Find where the given text appears and provide that cell's center as (X, Y) coordinate. 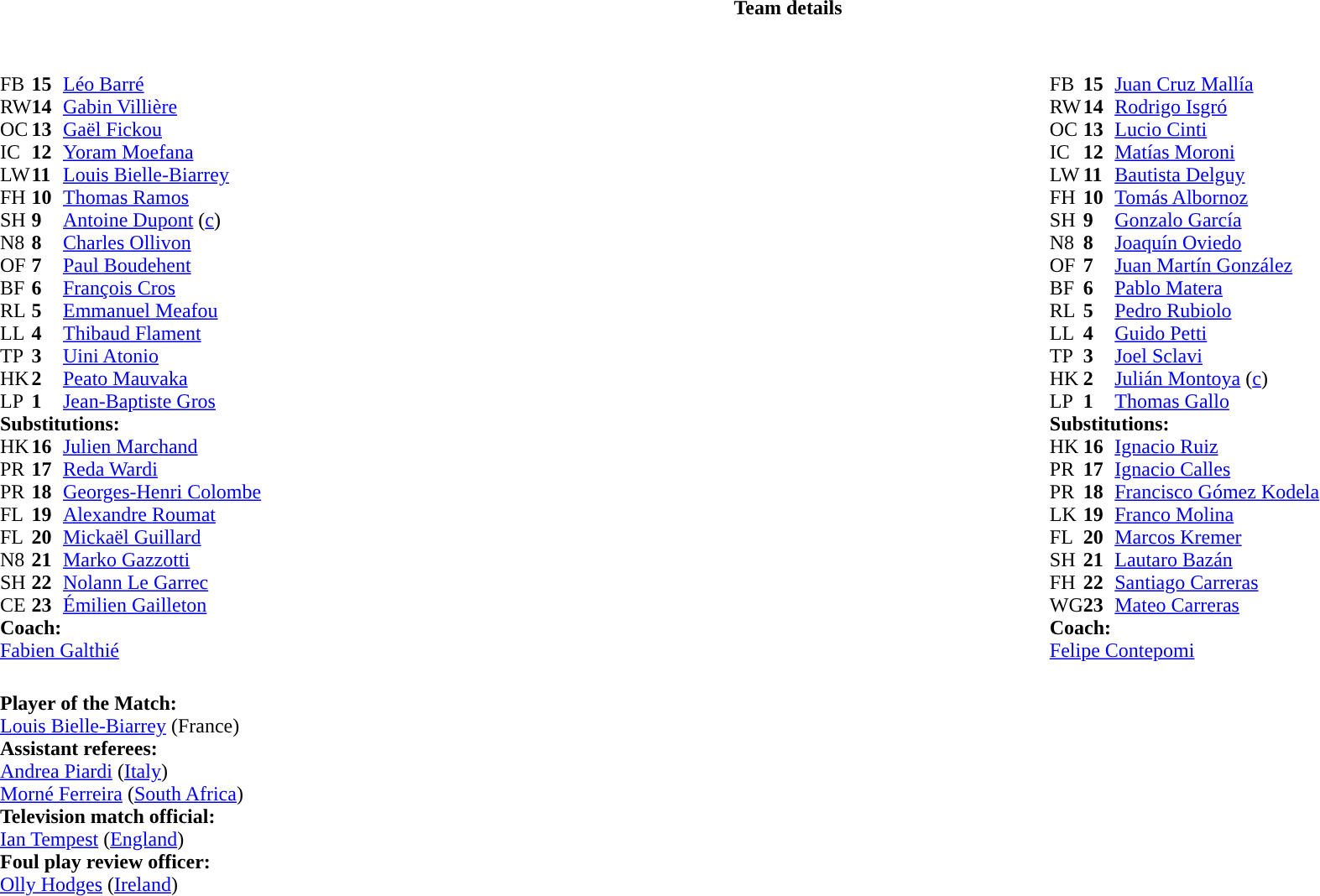
Fabien Galthié (131, 651)
Joel Sclavi (1217, 356)
Jean-Baptiste Gros (162, 401)
LK (1067, 515)
Felipe Contepomi (1185, 651)
CE (16, 606)
Antoine Dupont (c) (162, 220)
Louis Bielle-Biarrey (162, 175)
Alexandre Roumat (162, 515)
WG (1067, 606)
Emmanuel Meafou (162, 310)
Léo Barré (162, 84)
Lautaro Bazán (1217, 560)
Bautista Delguy (1217, 175)
Ignacio Ruiz (1217, 446)
Gabin Villière (162, 107)
Pedro Rubiolo (1217, 310)
Émilien Gailleton (162, 606)
Mateo Carreras (1217, 606)
Charles Ollivon (162, 243)
Thomas Ramos (162, 198)
Matías Moroni (1217, 153)
Thibaud Flament (162, 334)
Peato Mauvaka (162, 379)
Pablo Matera (1217, 289)
Georges-Henri Colombe (162, 492)
François Cros (162, 289)
Francisco Gómez Kodela (1217, 492)
Reda Wardi (162, 470)
Julien Marchand (162, 446)
Lucio Cinti (1217, 129)
Rodrigo Isgró (1217, 107)
Gaël Fickou (162, 129)
Tomás Albornoz (1217, 198)
Nolann Le Garrec (162, 582)
Santiago Carreras (1217, 582)
Gonzalo García (1217, 220)
Julián Montoya (c) (1217, 379)
Joaquín Oviedo (1217, 243)
Juan Cruz Mallía (1217, 84)
Franco Molina (1217, 515)
Marcos Kremer (1217, 537)
Yoram Moefana (162, 153)
Paul Boudehent (162, 265)
Ignacio Calles (1217, 470)
Uini Atonio (162, 356)
Thomas Gallo (1217, 401)
Marko Gazzotti (162, 560)
Guido Petti (1217, 334)
Juan Martín González (1217, 265)
Mickaël Guillard (162, 537)
